Locate the cell with the specified text and output its [X, Y] center coordinate. 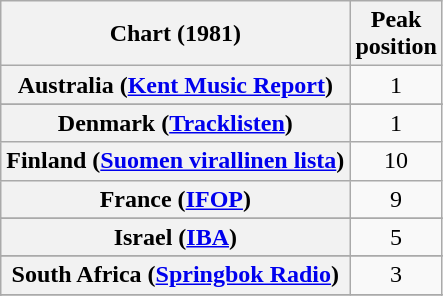
Peakposition [396, 34]
Chart (1981) [176, 34]
Denmark (Tracklisten) [176, 123]
5 [396, 237]
South Africa (Springbok Radio) [176, 275]
10 [396, 161]
Finland (Suomen virallinen lista) [176, 161]
3 [396, 275]
France (IFOP) [176, 199]
Israel (IBA) [176, 237]
9 [396, 199]
Australia (Kent Music Report) [176, 85]
